Pinpoint the cell where the given text exists, returning its [X, Y] midpoint coordinate. 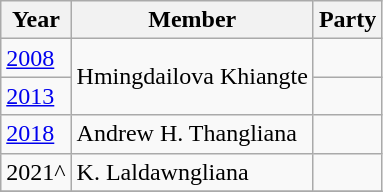
Andrew H. Thangliana [192, 134]
2018 [36, 134]
Party [347, 20]
K. Laldawngliana [192, 172]
Hmingdailova Khiangte [192, 77]
2008 [36, 58]
2013 [36, 96]
2021^ [36, 172]
Year [36, 20]
Member [192, 20]
